Search for the cell housing the specified text and yield its (X, Y) center coordinate. 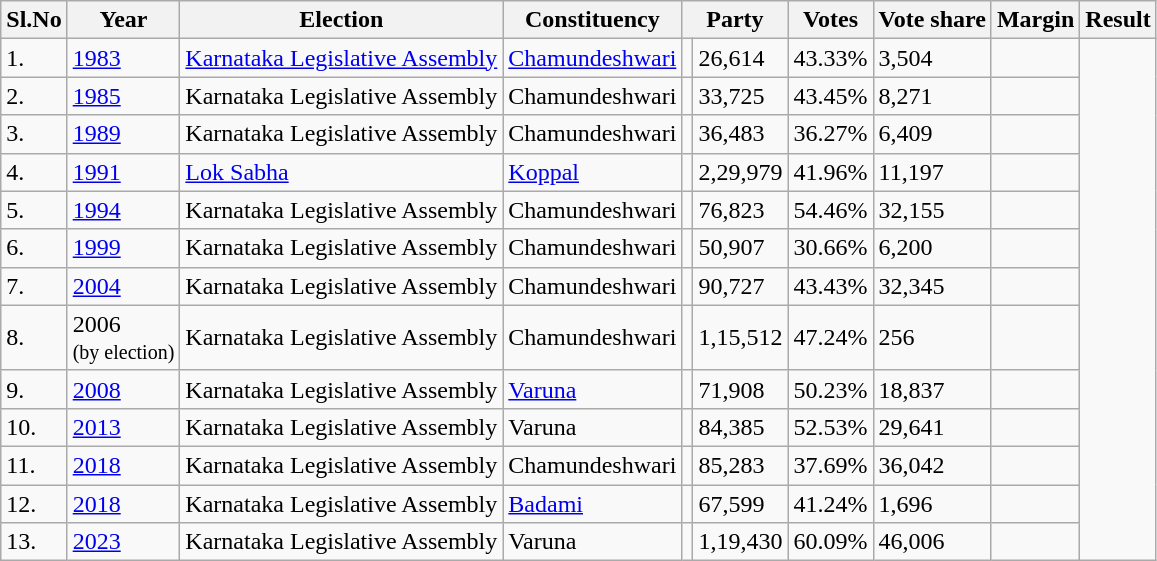
9. (34, 389)
6,200 (932, 248)
33,725 (740, 96)
85,283 (740, 465)
30.66% (830, 248)
26,614 (740, 58)
1,15,512 (740, 338)
8,271 (932, 96)
1994 (124, 210)
Badami (592, 503)
2006 (by election) (124, 338)
1983 (124, 58)
Result (1118, 20)
52.53% (830, 427)
46,006 (932, 542)
10. (34, 427)
2008 (124, 389)
36,042 (932, 465)
43.33% (830, 58)
71,908 (740, 389)
2004 (124, 286)
11,197 (932, 172)
Election (342, 20)
12. (34, 503)
37.69% (830, 465)
76,823 (740, 210)
90,727 (740, 286)
13. (34, 542)
36.27% (830, 134)
1991 (124, 172)
43.45% (830, 96)
4. (34, 172)
Margin (1035, 20)
1999 (124, 248)
6. (34, 248)
32,155 (932, 210)
54.46% (830, 210)
3,504 (932, 58)
47.24% (830, 338)
Lok Sabha (342, 172)
Year (124, 20)
3. (34, 134)
43.43% (830, 286)
18,837 (932, 389)
256 (932, 338)
36,483 (740, 134)
2023 (124, 542)
1,696 (932, 503)
1985 (124, 96)
32,345 (932, 286)
41.24% (830, 503)
7. (34, 286)
50,907 (740, 248)
Vote share (932, 20)
1,19,430 (740, 542)
2,29,979 (740, 172)
8. (34, 338)
29,641 (932, 427)
2. (34, 96)
1. (34, 58)
60.09% (830, 542)
Party (735, 20)
11. (34, 465)
Sl.No (34, 20)
2013 (124, 427)
67,599 (740, 503)
50.23% (830, 389)
5. (34, 210)
41.96% (830, 172)
Constituency (592, 20)
1989 (124, 134)
Votes (830, 20)
6,409 (932, 134)
84,385 (740, 427)
Koppal (592, 172)
